Output the [X, Y] coordinate of the center of the cell containing the given text.  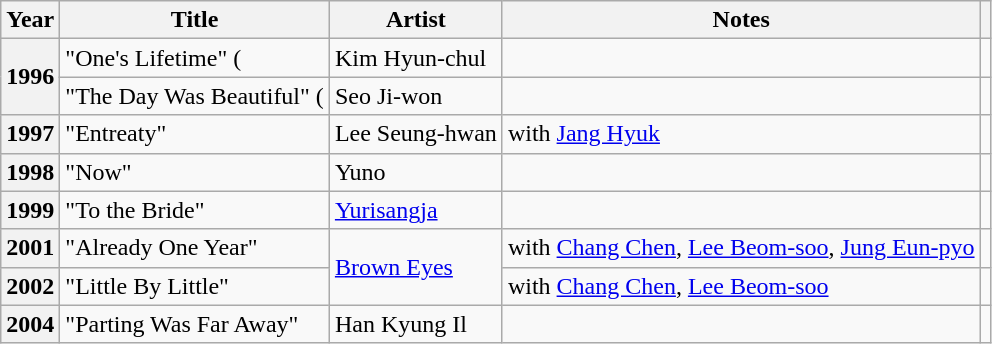
Lee Seung-hwan [416, 134]
1999 [30, 210]
1997 [30, 134]
2001 [30, 248]
with Jang Hyuk [741, 134]
Brown Eyes [416, 267]
Year [30, 20]
2004 [30, 324]
with Chang Chen, Lee Beom-soo [741, 286]
with Chang Chen, Lee Beom-soo, Jung Eun-pyo [741, 248]
1996 [30, 77]
"One's Lifetime" ( [195, 58]
Kim Hyun-chul [416, 58]
1998 [30, 172]
Yuno [416, 172]
"Entreaty" [195, 134]
"The Day Was Beautiful" ( [195, 96]
Yurisangja [416, 210]
"Already One Year" [195, 248]
Title [195, 20]
Han Kyung Il [416, 324]
"To the Bride" [195, 210]
"Now" [195, 172]
Seo Ji-won [416, 96]
Notes [741, 20]
"Parting Was Far Away" [195, 324]
Artist [416, 20]
"Little By Little" [195, 286]
2002 [30, 286]
